Return (X, Y) of the center of cell containing provided text 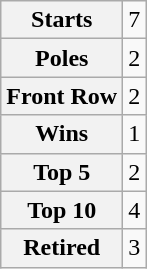
Front Row (62, 96)
7 (134, 20)
Top 5 (62, 172)
4 (134, 210)
Top 10 (62, 210)
Retired (62, 248)
3 (134, 248)
Wins (62, 134)
Poles (62, 58)
Starts (62, 20)
1 (134, 134)
